Pinpoint the cell where the given text exists, returning its (X, Y) midpoint coordinate. 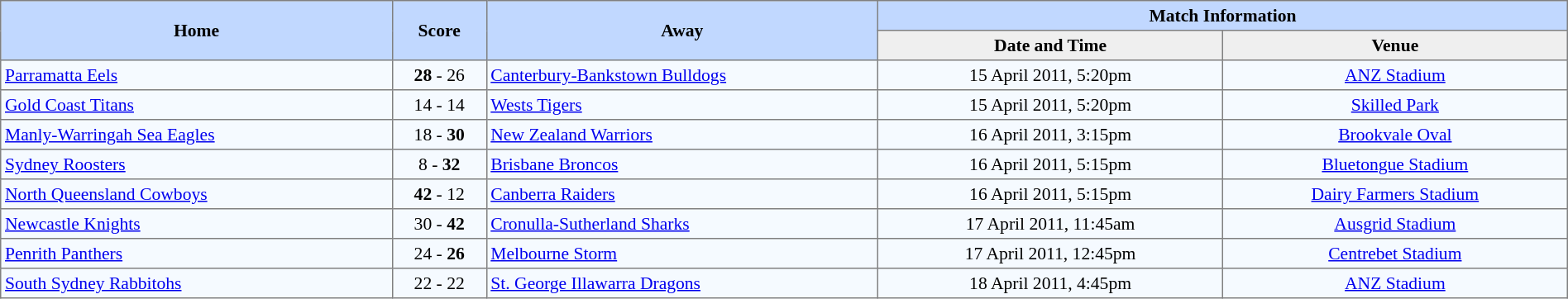
Match Information (1223, 16)
New Zealand Warriors (682, 135)
Sydney Roosters (197, 164)
Skilled Park (1394, 105)
South Sydney Rabbitohs (197, 283)
Canterbury-Bankstown Bulldogs (682, 75)
Newcastle Knights (197, 224)
Venue (1394, 45)
St. George Illawarra Dragons (682, 283)
16 April 2011, 3:15pm (1050, 135)
Melbourne Storm (682, 254)
Cronulla-Sutherland Sharks (682, 224)
North Queensland Cowboys (197, 194)
Away (682, 31)
Parramatta Eels (197, 75)
Centrebet Stadium (1394, 254)
Date and Time (1050, 45)
Penrith Panthers (197, 254)
17 April 2011, 11:45am (1050, 224)
Ausgrid Stadium (1394, 224)
Wests Tigers (682, 105)
28 - 26 (439, 75)
Home (197, 31)
42 - 12 (439, 194)
18 - 30 (439, 135)
18 April 2011, 4:45pm (1050, 283)
Canberra Raiders (682, 194)
Score (439, 31)
Dairy Farmers Stadium (1394, 194)
Brisbane Broncos (682, 164)
Bluetongue Stadium (1394, 164)
Gold Coast Titans (197, 105)
Manly-Warringah Sea Eagles (197, 135)
17 April 2011, 12:45pm (1050, 254)
Brookvale Oval (1394, 135)
24 - 26 (439, 254)
8 - 32 (439, 164)
30 - 42 (439, 224)
22 - 22 (439, 283)
14 - 14 (439, 105)
